Scan for the cell matching the given text and deliver its (x, y) coordinate at center. 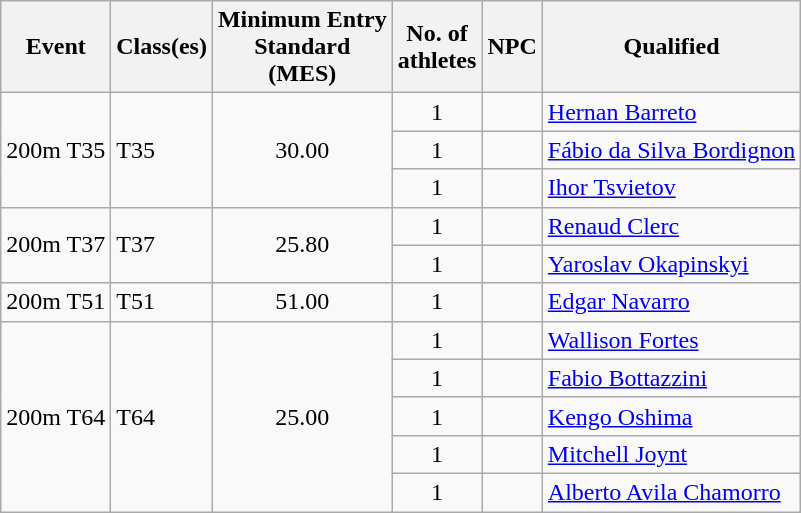
200m T35 (56, 150)
Mitchell Joynt (671, 454)
Ihor Tsvietov (671, 188)
Class(es) (162, 47)
200m T64 (56, 416)
No. ofathletes (437, 47)
25.00 (302, 416)
T35 (162, 150)
Qualified (671, 47)
Alberto Avila Chamorro (671, 492)
T37 (162, 245)
25.80 (302, 245)
Yaroslav Okapinskyi (671, 264)
200m T51 (56, 302)
T51 (162, 302)
NPC (512, 47)
T64 (162, 416)
Hernan Barreto (671, 112)
Fábio da Silva Bordignon (671, 150)
Renaud Clerc (671, 226)
30.00 (302, 150)
200m T37 (56, 245)
Wallison Fortes (671, 340)
Minimum EntryStandard(MES) (302, 47)
Event (56, 47)
Edgar Navarro (671, 302)
Kengo Oshima (671, 416)
51.00 (302, 302)
Fabio Bottazzini (671, 378)
